Determine the [x, y] coordinate at the center of the cell enclosing the given text.  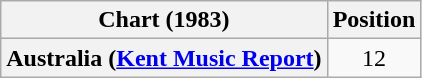
Australia (Kent Music Report) [164, 58]
12 [374, 58]
Chart (1983) [164, 20]
Position [374, 20]
